Identify which cell holds the provided text, then report its [X, Y] central coordinate. 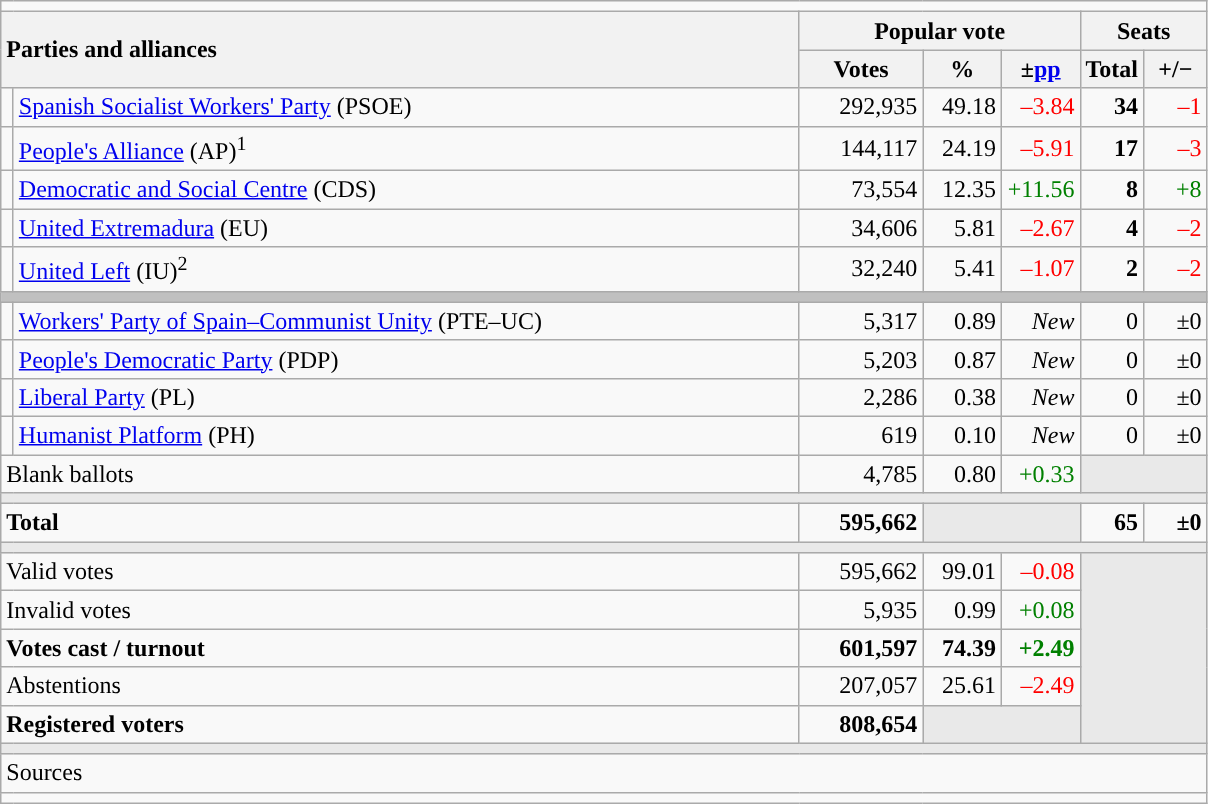
Registered voters [400, 724]
4,785 [861, 474]
±pp [1040, 69]
+2.49 [1040, 648]
17 [1112, 148]
Workers' Party of Spain–Communist Unity (PTE–UC) [406, 321]
Blank ballots [400, 474]
5,935 [861, 610]
5,203 [861, 359]
32,240 [861, 270]
8 [1112, 190]
292,935 [861, 107]
–1 [1176, 107]
Invalid votes [400, 610]
2 [1112, 270]
–2.49 [1040, 686]
% [962, 69]
65 [1112, 523]
5.81 [962, 228]
+8 [1176, 190]
25.61 [962, 686]
–5.91 [1040, 148]
5,317 [861, 321]
12.35 [962, 190]
74.39 [962, 648]
–3.84 [1040, 107]
+11.56 [1040, 190]
United Left (IU)2 [406, 270]
Abstentions [400, 686]
People's Democratic Party (PDP) [406, 359]
–2.67 [1040, 228]
619 [861, 435]
Votes [861, 69]
0.99 [962, 610]
0.38 [962, 397]
Spanish Socialist Workers' Party (PSOE) [406, 107]
+0.08 [1040, 610]
Parties and alliances [400, 50]
24.19 [962, 148]
Votes cast / turnout [400, 648]
4 [1112, 228]
2,286 [861, 397]
34,606 [861, 228]
73,554 [861, 190]
144,117 [861, 148]
United Extremadura (EU) [406, 228]
99.01 [962, 572]
808,654 [861, 724]
207,057 [861, 686]
Sources [604, 773]
34 [1112, 107]
49.18 [962, 107]
Liberal Party (PL) [406, 397]
Humanist Platform (PH) [406, 435]
–1.07 [1040, 270]
Seats [1144, 31]
People's Alliance (AP)1 [406, 148]
Valid votes [400, 572]
0.87 [962, 359]
0.89 [962, 321]
Democratic and Social Centre (CDS) [406, 190]
0.10 [962, 435]
0.80 [962, 474]
–3 [1176, 148]
5.41 [962, 270]
+0.33 [1040, 474]
Popular vote [940, 31]
–0.08 [1040, 572]
+/− [1176, 69]
601,597 [861, 648]
